Pinpoint the cell where the given text exists, returning its [x, y] midpoint coordinate. 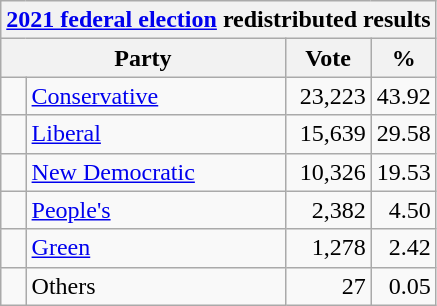
15,639 [328, 134]
2021 federal election redistributed results [218, 20]
Liberal [156, 134]
New Democratic [156, 172]
27 [328, 286]
19.53 [404, 172]
1,278 [328, 248]
People's [156, 210]
2.42 [404, 248]
Vote [328, 58]
10,326 [328, 172]
2,382 [328, 210]
Green [156, 248]
% [404, 58]
Conservative [156, 96]
23,223 [328, 96]
Others [156, 286]
43.92 [404, 96]
4.50 [404, 210]
29.58 [404, 134]
Party [143, 58]
0.05 [404, 286]
